Capture the cell that displays the provided text and extract its (x, y) central coordinate. 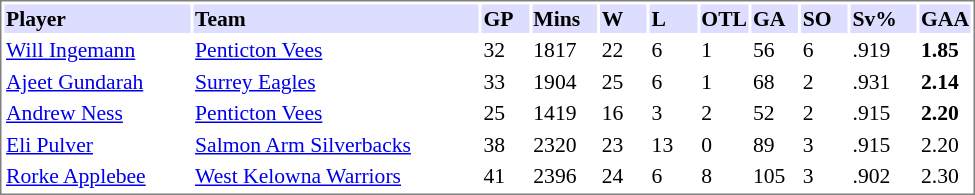
Salmon Arm Silverbacks (336, 144)
Ajeet Gundarah (97, 82)
GP (506, 18)
1904 (565, 82)
89 (774, 144)
41 (506, 176)
1.85 (946, 50)
.931 (884, 82)
Sv% (884, 18)
Surrey Eagles (336, 82)
38 (506, 144)
32 (506, 50)
22 (624, 50)
GAA (946, 18)
.902 (884, 176)
Eli Pulver (97, 144)
68 (774, 82)
Player (97, 18)
2320 (565, 144)
GA (774, 18)
Will Ingemann (97, 50)
2.30 (946, 176)
OTL (724, 18)
Andrew Ness (97, 113)
1817 (565, 50)
.919 (884, 50)
0 (724, 144)
105 (774, 176)
Mins (565, 18)
West Kelowna Warriors (336, 176)
52 (774, 113)
SO (824, 18)
8 (724, 176)
L (674, 18)
Team (336, 18)
16 (624, 113)
2.14 (946, 82)
2396 (565, 176)
W (624, 18)
23 (624, 144)
56 (774, 50)
13 (674, 144)
24 (624, 176)
1419 (565, 113)
33 (506, 82)
Rorke Applebee (97, 176)
